For the text-containing cell, return its midpoint in [X, Y] coordinate format. 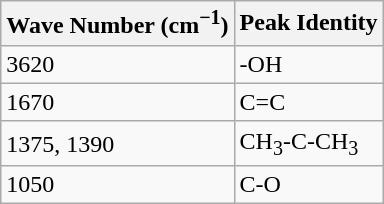
C=C [308, 102]
1670 [118, 102]
-OH [308, 64]
Wave Number (cm−1) [118, 24]
Peak Identity [308, 24]
CH3-C-CH3 [308, 143]
C-O [308, 185]
1375, 1390 [118, 143]
3620 [118, 64]
1050 [118, 185]
